Scan for the cell matching the given text and deliver its [x, y] coordinate at center. 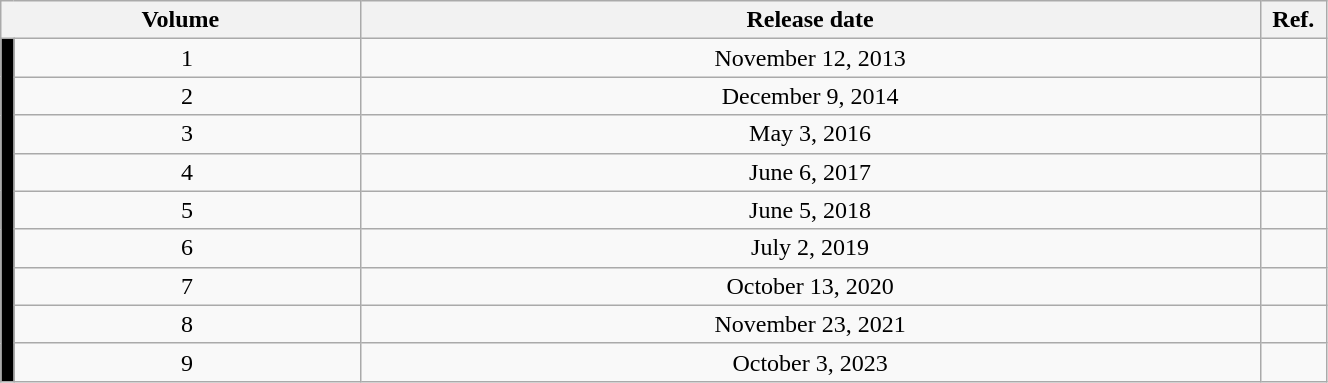
June 6, 2017 [810, 172]
Ref. [1293, 20]
3 [187, 134]
1 [187, 58]
9 [187, 362]
October 13, 2020 [810, 286]
2 [187, 96]
July 2, 2019 [810, 248]
Release date [810, 20]
6 [187, 248]
October 3, 2023 [810, 362]
5 [187, 210]
7 [187, 286]
December 9, 2014 [810, 96]
8 [187, 324]
November 23, 2021 [810, 324]
Volume [180, 20]
June 5, 2018 [810, 210]
May 3, 2016 [810, 134]
4 [187, 172]
November 12, 2013 [810, 58]
